Pinpoint the cell where the given text exists, returning its [X, Y] midpoint coordinate. 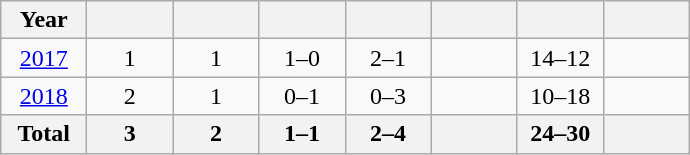
3 [130, 134]
2017 [44, 58]
2–1 [388, 58]
Year [44, 20]
0–3 [388, 96]
Total [44, 134]
10–18 [560, 96]
1–1 [302, 134]
2018 [44, 96]
2–4 [388, 134]
1–0 [302, 58]
14–12 [560, 58]
24–30 [560, 134]
0–1 [302, 96]
